Extract the (X, Y) coordinate from the center of the cell holding the provided text.  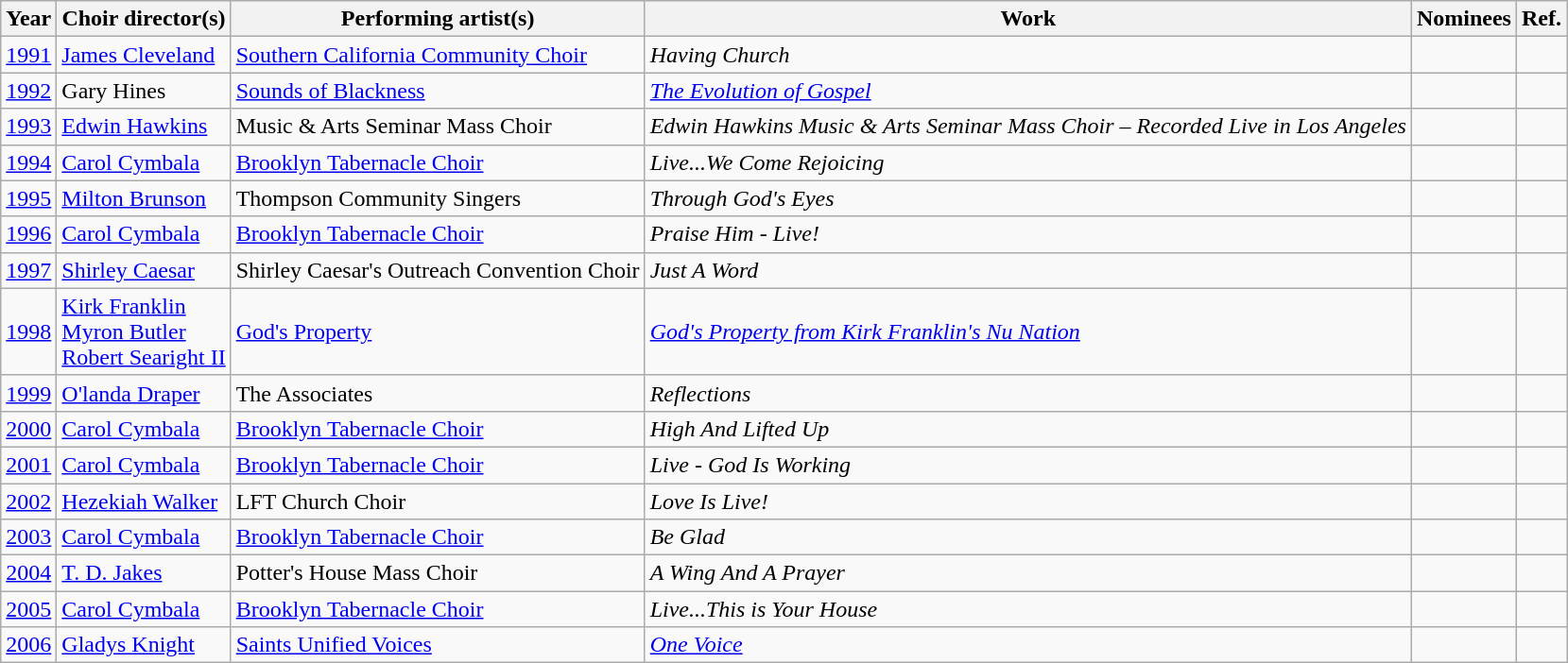
Edwin Hawkins (144, 127)
Be Glad (1028, 537)
Southern California Community Choir (438, 55)
1993 (28, 127)
Having Church (1028, 55)
Love Is Live! (1028, 501)
Year (28, 19)
Hezekiah Walker (144, 501)
The Evolution of Gospel (1028, 91)
Shirley Caesar's Outreach Convention Choir (438, 270)
2004 (28, 573)
Edwin Hawkins Music & Arts Seminar Mass Choir – Recorded Live in Los Angeles (1028, 127)
Praise Him - Live! (1028, 234)
2003 (28, 537)
Potter's House Mass Choir (438, 573)
LFT Church Choir (438, 501)
Just A Word (1028, 270)
Kirk FranklinMyron ButlerRobert Searight II (144, 331)
Thompson Community Singers (438, 198)
2001 (28, 465)
Choir director(s) (144, 19)
Ref. (1541, 19)
Live...This is Your House (1028, 609)
1999 (28, 393)
1996 (28, 234)
God's Property from Kirk Franklin's Nu Nation (1028, 331)
Reflections (1028, 393)
1995 (28, 198)
2002 (28, 501)
2005 (28, 609)
Performing artist(s) (438, 19)
1997 (28, 270)
One Voice (1028, 645)
A Wing And A Prayer (1028, 573)
2006 (28, 645)
Gladys Knight (144, 645)
1998 (28, 331)
Nominees (1463, 19)
The Associates (438, 393)
T. D. Jakes (144, 573)
Work (1028, 19)
2000 (28, 429)
Music & Arts Seminar Mass Choir (438, 127)
James Cleveland (144, 55)
1994 (28, 162)
Milton Brunson (144, 198)
Sounds of Blackness (438, 91)
Gary Hines (144, 91)
Through God's Eyes (1028, 198)
1991 (28, 55)
Shirley Caesar (144, 270)
Saints Unified Voices (438, 645)
God's Property (438, 331)
O'landa Draper (144, 393)
Live...We Come Rejoicing (1028, 162)
Live - God Is Working (1028, 465)
High And Lifted Up (1028, 429)
1992 (28, 91)
